Determine the (x, y) coordinate at the center of the cell enclosing the given text.  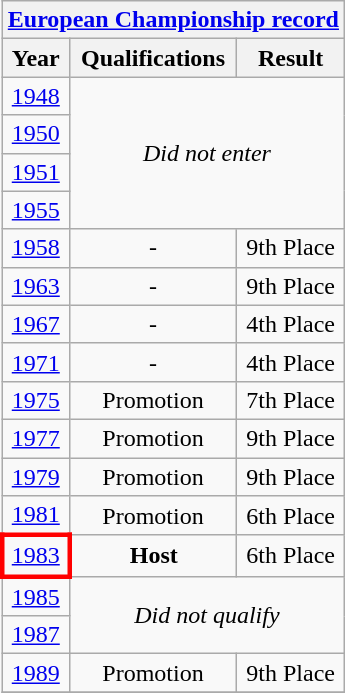
1989 (36, 673)
Did not qualify (206, 615)
Result (291, 58)
Qualifications (153, 58)
1951 (36, 172)
Did not enter (206, 153)
1971 (36, 362)
1987 (36, 635)
1963 (36, 286)
1975 (36, 400)
1948 (36, 96)
Year (36, 58)
1958 (36, 248)
1979 (36, 477)
1950 (36, 134)
7th Place (291, 400)
1985 (36, 596)
1955 (36, 210)
European Championship record (173, 20)
1977 (36, 438)
Host (153, 556)
1967 (36, 324)
1981 (36, 516)
1983 (36, 556)
